Return [x, y] of the center of cell containing provided text 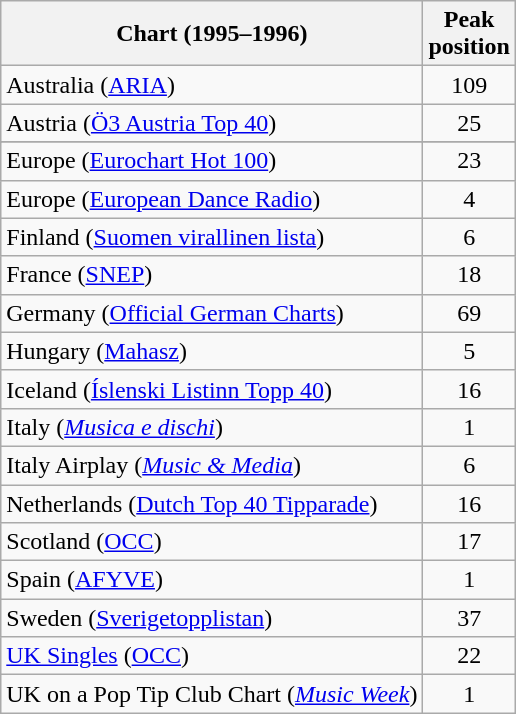
22 [469, 656]
37 [469, 618]
Peakposition [469, 34]
5 [469, 351]
18 [469, 275]
Austria (Ö3 Austria Top 40) [212, 123]
Europe (Eurochart Hot 100) [212, 161]
Italy (Musica e dischi) [212, 427]
Finland (Suomen virallinen lista) [212, 237]
Germany (Official German Charts) [212, 313]
4 [469, 199]
Iceland (Íslenski Listinn Topp 40) [212, 389]
Italy Airplay (Music & Media) [212, 465]
Spain (AFYVE) [212, 580]
109 [469, 85]
Chart (1995–1996) [212, 34]
Scotland (OCC) [212, 542]
17 [469, 542]
23 [469, 161]
Hungary (Mahasz) [212, 351]
25 [469, 123]
Sweden (Sverigetopplistan) [212, 618]
France (SNEP) [212, 275]
Europe (European Dance Radio) [212, 199]
Australia (ARIA) [212, 85]
Netherlands (Dutch Top 40 Tipparade) [212, 503]
UK Singles (OCC) [212, 656]
UK on a Pop Tip Club Chart (Music Week) [212, 694]
69 [469, 313]
